From the cell containing the given text, extract its center point as (X, Y) coordinate. 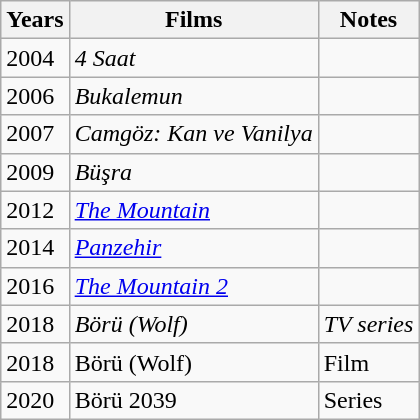
2006 (35, 96)
Camgöz: Kan ve Vanilya (194, 134)
Years (35, 20)
2020 (35, 400)
4 Saat (194, 58)
Panzehir (194, 248)
2014 (35, 248)
Bukalemun (194, 96)
Börü 2039 (194, 400)
Films (194, 20)
2016 (35, 286)
Film (368, 362)
Series (368, 400)
Notes (368, 20)
TV series (368, 324)
2012 (35, 210)
The Mountain 2 (194, 286)
2007 (35, 134)
2009 (35, 172)
2004 (35, 58)
The Mountain (194, 210)
Büşra (194, 172)
